Return [x, y] of the center of cell containing provided text 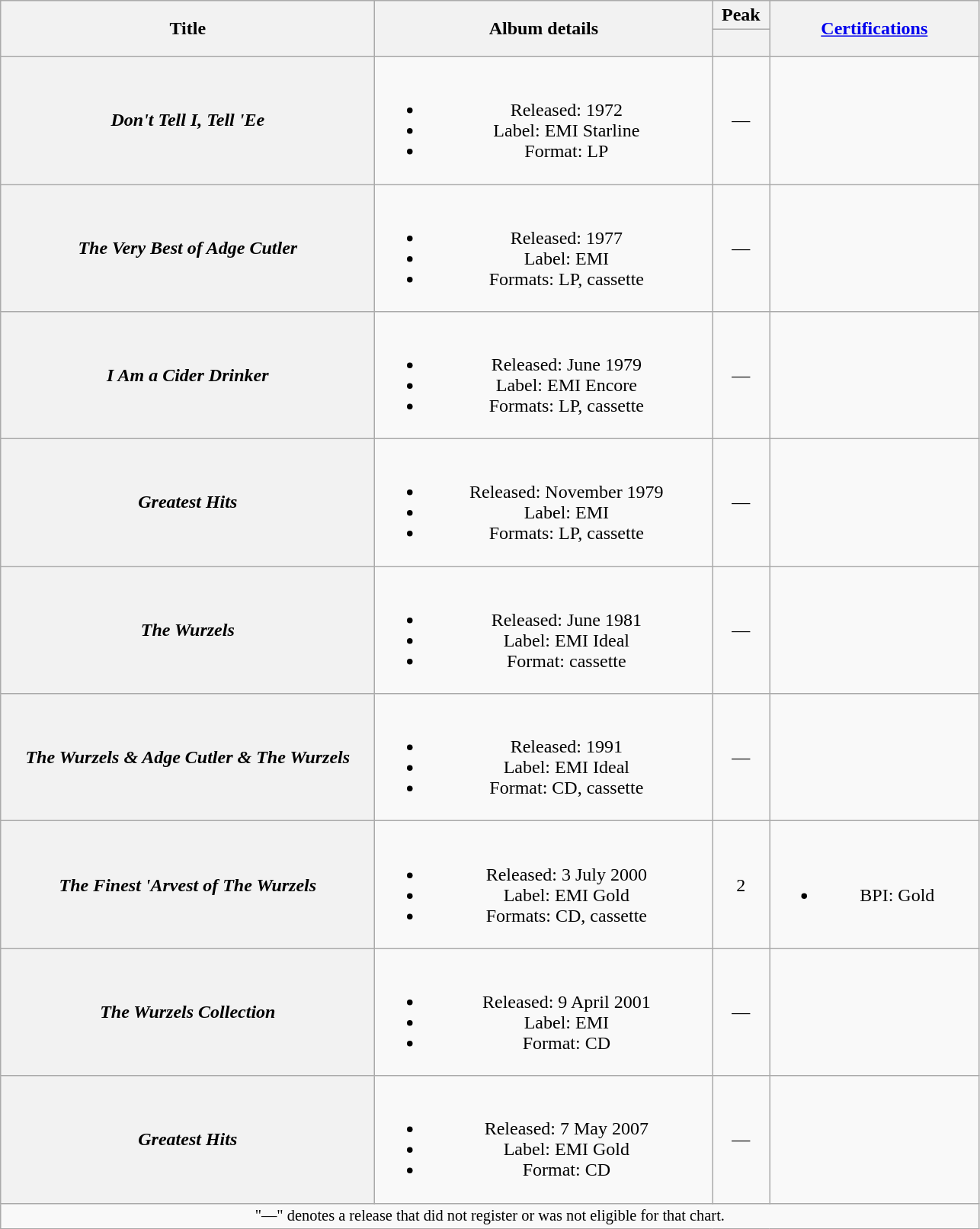
Released: 1972Label: EMI StarlineFormat: LP [544, 120]
Album details [544, 29]
Don't Tell I, Tell 'Ee [187, 120]
Released: 9 April 2001Label: EMIFormat: CD [544, 1012]
The Wurzels [187, 630]
The Wurzels & Adge Cutler & The Wurzels [187, 758]
Title [187, 29]
The Finest 'Arvest of The Wurzels [187, 884]
Released: 1991Label: EMI IdealFormat: CD, cassette [544, 758]
Certifications [875, 29]
Released: June 1979Label: EMI EncoreFormats: LP, cassette [544, 375]
"—" denotes a release that did not register or was not eligible for that chart. [490, 1216]
The Wurzels Collection [187, 1012]
Released: 1977Label: EMIFormats: LP, cassette [544, 249]
The Very Best of Adge Cutler [187, 249]
2 [741, 884]
Released: 7 May 2007Label: EMI GoldFormat: CD [544, 1139]
Peak [741, 15]
Released: 3 July 2000Label: EMI GoldFormats: CD, cassette [544, 884]
BPI: Gold [875, 884]
Released: June 1981Label: EMI IdealFormat: cassette [544, 630]
I Am a Cider Drinker [187, 375]
Released: November 1979Label: EMIFormats: LP, cassette [544, 503]
